Identify which cell holds the provided text, then report its [x, y] central coordinate. 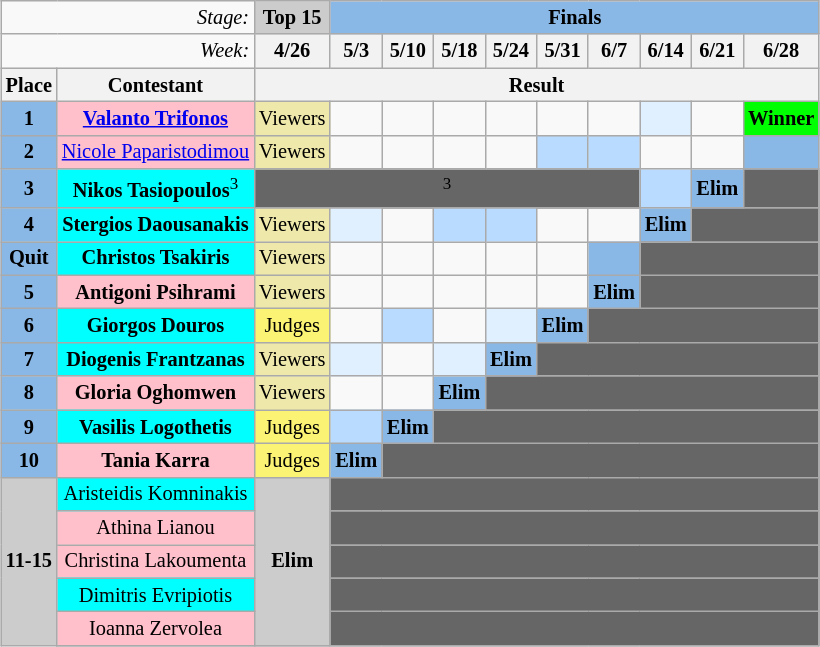
Christos Tsakiris [156, 258]
7 [29, 359]
11-15 [29, 561]
6 [29, 326]
Christina Lakoumenta [156, 561]
5/3 [356, 51]
2 [29, 152]
Winner [781, 118]
Week: [128, 51]
Athina Lianou [156, 527]
5/24 [511, 51]
1 [29, 118]
Finals [574, 17]
4 [29, 225]
4/26 [292, 51]
5/18 [460, 51]
6/7 [614, 51]
5/10 [408, 51]
Valanto Trifonos [156, 118]
Place [29, 85]
6/28 [781, 51]
Stage: [128, 17]
5 [29, 292]
Ioanna Zervolea [156, 628]
Top 15 [292, 17]
Aristeidis Komninakis [156, 494]
10 [29, 460]
6/21 [717, 51]
Dimitris Evripiotis [156, 595]
5/31 [563, 51]
8 [29, 393]
Gloria Oghomwen [156, 393]
Vasilis Logothetis [156, 427]
Diogenis Frantzanas [156, 359]
Stergios Daousanakis [156, 225]
Giorgos Douros [156, 326]
Result [536, 85]
6/14 [666, 51]
9 [29, 427]
Nikos Tasiopoulos3 [156, 188]
Contestant [156, 85]
Nicole Paparistodimou [156, 152]
Quit [29, 258]
Tania Karra [156, 460]
Antigoni Psihrami [156, 292]
